Provide the (x, y) coordinate of the cell's center where the given text is located.  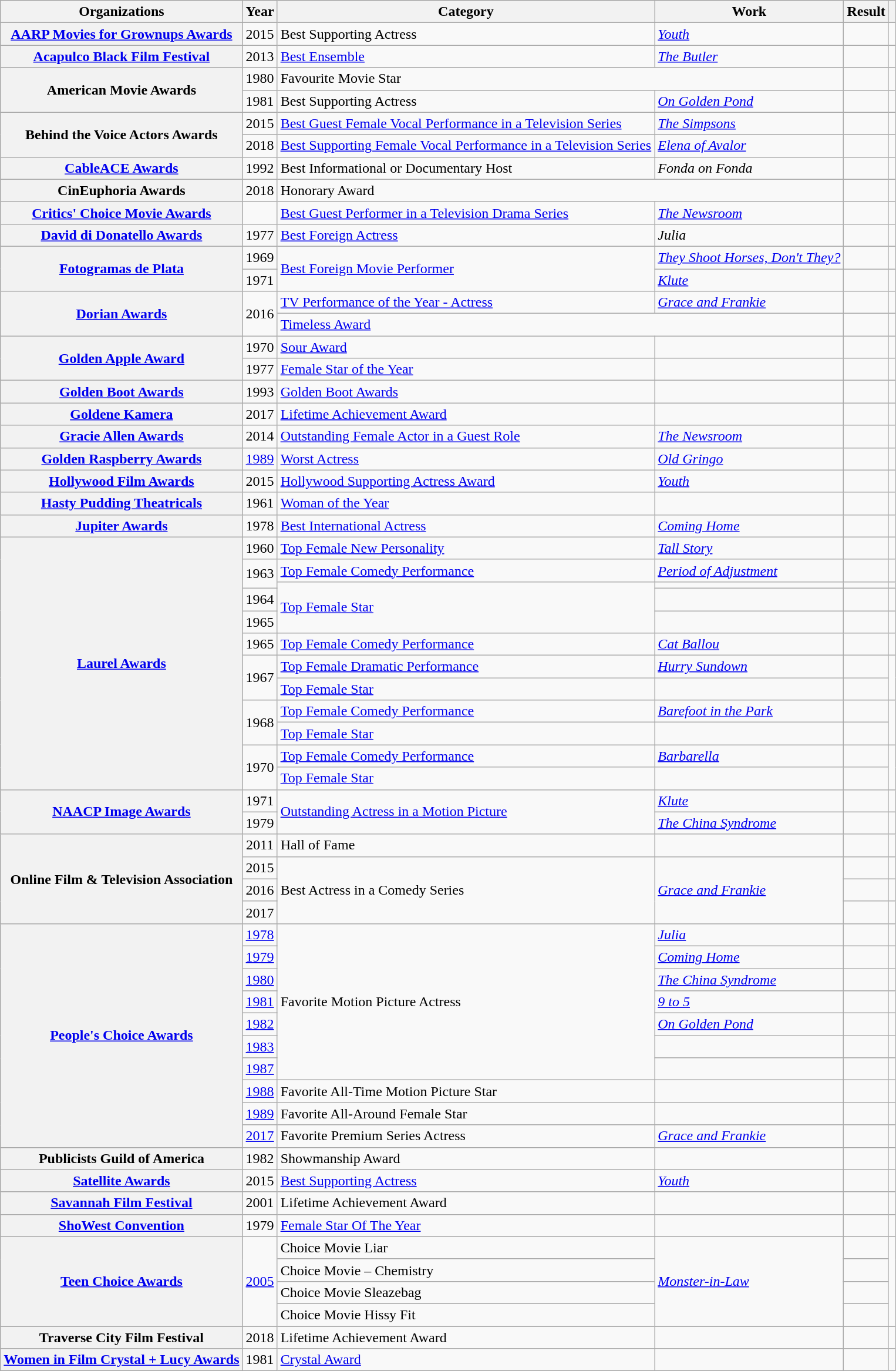
Barbarella (749, 756)
David di Donatello Awards (122, 235)
Woman of the Year (466, 503)
AARP Movies for Grownups Awards (122, 34)
Choice Movie – Chemistry (466, 1270)
Female Star of the Year (466, 369)
Result (866, 12)
ShoWest Convention (122, 1225)
Online Film & Television Association (122, 879)
Timeless Award (560, 325)
Choice Movie Liar (466, 1248)
2005 (260, 1281)
NAACP Image Awards (122, 812)
Cat Ballou (749, 644)
CinEuphoria Awards (122, 190)
Women in Film Crystal + Lucy Awards (122, 1360)
Hall of Fame (466, 845)
1967 (260, 678)
1963 (260, 573)
1960 (260, 548)
Jupiter Awards (122, 526)
Period of Adjustment (749, 570)
2011 (260, 845)
Top Female New Personality (466, 548)
Year (260, 12)
Savannah Film Festival (122, 1203)
Favourite Movie Star (560, 79)
Monster-in-Law (749, 1281)
The Butler (749, 56)
Traverse City Film Festival (122, 1338)
Honorary Award (560, 190)
Behind the Voice Actors Awards (122, 135)
Critics' Choice Movie Awards (122, 213)
Hasty Pudding Theatricals (122, 503)
Work (749, 12)
Favorite Motion Picture Actress (466, 1002)
American Movie Awards (122, 90)
Female Star Of The Year (466, 1225)
Category (466, 12)
Golden Raspberry Awards (122, 459)
2014 (260, 436)
9 to 5 (749, 1002)
Best Ensemble (466, 56)
Dorian Awards (122, 314)
1961 (260, 503)
Gracie Allen Awards (122, 436)
Choice Movie Hissy Fit (466, 1315)
TV Performance of the Year - Actress (466, 303)
People's Choice Awards (122, 1035)
Outstanding Female Actor in a Guest Role (466, 436)
1964 (260, 599)
Top Female Dramatic Performance (466, 667)
Outstanding Actress in a Motion Picture (466, 812)
Hollywood Film Awards (122, 481)
Showmanship Award (466, 1158)
Organizations (122, 12)
Best Guest Female Vocal Performance in a Television Series (466, 123)
Tall Story (749, 548)
Acapulco Black Film Festival (122, 56)
Laurel Awards (122, 663)
Teen Choice Awards (122, 1281)
Old Gringo (749, 459)
1983 (260, 1047)
1992 (260, 168)
Fotogramas de Plata (122, 268)
Publicists Guild of America (122, 1158)
1988 (260, 1091)
Hollywood Supporting Actress Award (466, 481)
They Shoot Horses, Don't They? (749, 257)
1968 (260, 723)
1969 (260, 257)
Golden Apple Award (122, 358)
Best Informational or Documentary Host (466, 168)
Worst Actress (466, 459)
Favorite All-Around Female Star (466, 1114)
Best Foreign Actress (466, 235)
Best Guest Performer in a Television Drama Series (466, 213)
Favorite All-Time Motion Picture Star (466, 1091)
Best International Actress (466, 526)
Goldene Kamera (122, 414)
Hurry Sundown (749, 667)
Best Supporting Female Vocal Performance in a Television Series (466, 146)
CableACE Awards (122, 168)
Best Foreign Movie Performer (466, 268)
Choice Movie Sleazebag (466, 1292)
Sour Award (466, 347)
2013 (260, 56)
2001 (260, 1203)
1987 (260, 1069)
Satellite Awards (122, 1181)
Barefoot in the Park (749, 711)
Best Actress in a Comedy Series (466, 890)
1993 (260, 392)
Fonda on Fonda (749, 168)
The Simpsons (749, 123)
Elena of Avalor (749, 146)
Favorite Premium Series Actress (466, 1136)
Crystal Award (466, 1360)
